Locate the cell with the specified text and output its [X, Y] center coordinate. 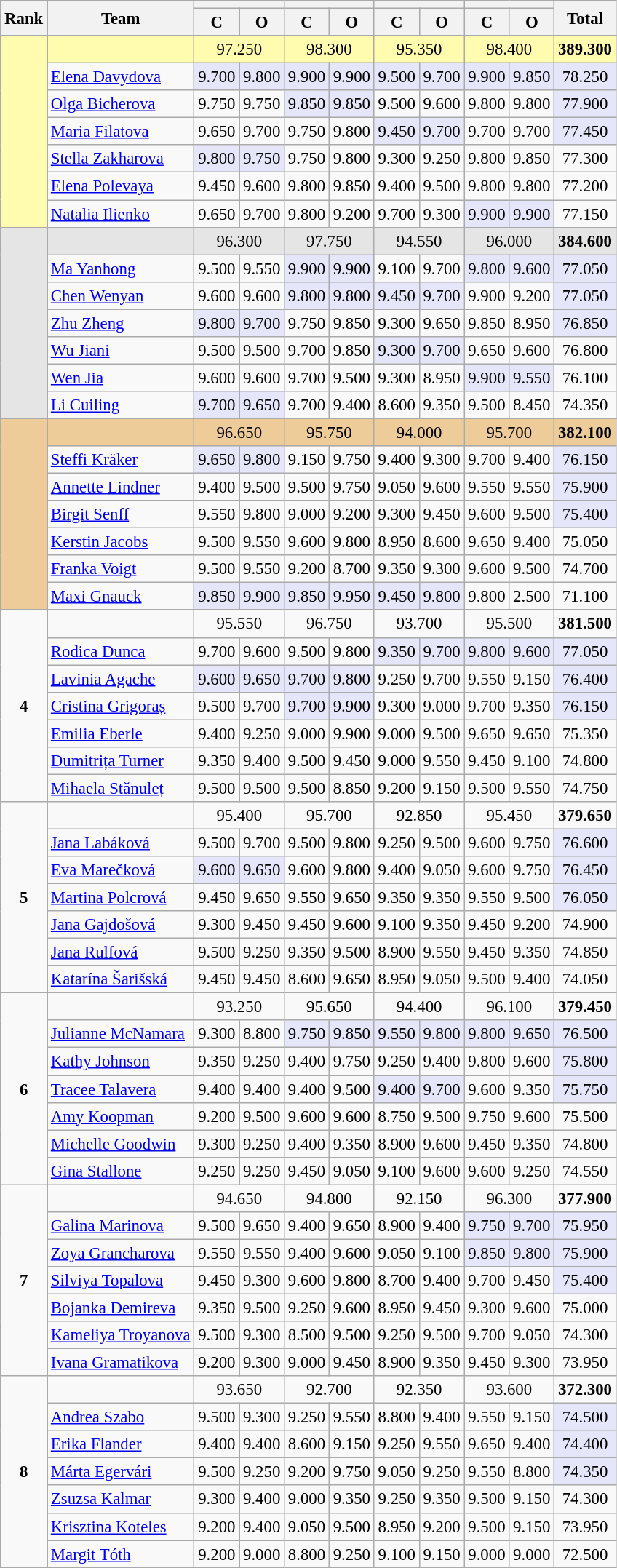
Jana Labáková [121, 843]
Birgit Senff [121, 514]
379.450 [585, 1007]
94.800 [330, 1198]
75.500 [585, 1116]
76.100 [585, 378]
97.750 [330, 241]
Kathy Johnson [121, 1062]
379.650 [585, 816]
93.250 [239, 1007]
Olga Bicherova [121, 104]
Mihaela Stănuleț [121, 788]
96.100 [509, 1007]
Elena Polevaya [121, 186]
77.150 [585, 214]
Zhu Zheng [121, 323]
Márta Egervári [121, 1472]
Dumitrița Turner [121, 761]
76.600 [585, 843]
381.500 [585, 624]
74.900 [585, 925]
Cristina Grigoraș [121, 706]
76.400 [585, 679]
Li Cuiling [121, 405]
Stella Zakharova [121, 159]
Steffi Kräker [121, 460]
95.350 [419, 49]
377.900 [585, 1198]
Jana Gajdošová [121, 925]
Wen Jia [121, 378]
74.400 [585, 1444]
76.800 [585, 351]
76.850 [585, 323]
6 [24, 1089]
77.900 [585, 104]
382.100 [585, 432]
2.500 [532, 597]
78.250 [585, 77]
74.500 [585, 1417]
75.000 [585, 1308]
71.100 [585, 597]
372.300 [585, 1390]
94.650 [239, 1198]
74.050 [585, 979]
Margit Tóth [121, 1554]
95.400 [239, 816]
92.700 [330, 1390]
98.400 [509, 49]
Ivana Gramatikova [121, 1363]
Katarína Šarišská [121, 979]
8.750 [397, 1116]
95.750 [330, 432]
92.350 [419, 1390]
75.800 [585, 1062]
Emilia Eberle [121, 733]
Jana Rulfová [121, 952]
Galina Marinova [121, 1226]
75.750 [585, 1089]
98.300 [330, 49]
Rodica Dunca [121, 651]
Andrea Szabo [121, 1417]
Michelle Goodwin [121, 1144]
77.300 [585, 159]
77.200 [585, 186]
5 [24, 898]
96.000 [509, 241]
9.950 [351, 597]
76.500 [585, 1034]
93.600 [509, 1390]
74.750 [585, 788]
Martina Polcrová [121, 898]
Gina Stallone [121, 1171]
94.400 [419, 1007]
4 [24, 706]
Chen Wenyan [121, 295]
74.700 [585, 569]
Zsuzsa Kalmar [121, 1500]
97.250 [239, 49]
Julianne McNamara [121, 1034]
Amy Koopman [121, 1116]
77.450 [585, 132]
Maria Filatova [121, 132]
Silviya Topalova [121, 1281]
Wu Jiani [121, 351]
384.600 [585, 241]
Total [585, 18]
Ma Yanhong [121, 268]
Krisztina Koteles [121, 1527]
Annette Lindner [121, 487]
389.300 [585, 49]
8 [24, 1471]
Elena Davydova [121, 77]
Eva Marečková [121, 870]
8.450 [532, 405]
74.550 [585, 1171]
75.950 [585, 1226]
95.650 [330, 1007]
92.850 [419, 816]
Team [121, 18]
94.550 [419, 241]
Tracee Talavera [121, 1089]
96.650 [239, 432]
8.850 [351, 788]
95.550 [239, 624]
Erika Flander [121, 1444]
74.850 [585, 952]
93.650 [239, 1390]
72.500 [585, 1554]
95.500 [509, 624]
8.500 [307, 1335]
94.000 [419, 432]
75.350 [585, 733]
Zoya Grancharova [121, 1253]
Rank [24, 18]
76.450 [585, 870]
7 [24, 1281]
92.150 [419, 1198]
75.050 [585, 542]
76.050 [585, 898]
93.700 [419, 624]
Natalia Ilienko [121, 214]
Franka Voigt [121, 569]
Kerstin Jacobs [121, 542]
96.750 [330, 624]
Bojanka Demireva [121, 1308]
Maxi Gnauck [121, 597]
Lavinia Agache [121, 679]
Kameliya Troyanova [121, 1335]
95.450 [509, 816]
